Locate the cell with the specified text and output its (X, Y) center coordinate. 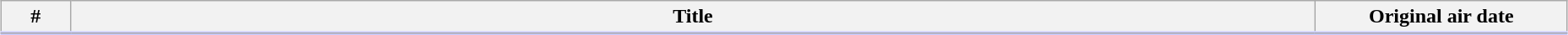
# (35, 17)
Original air date (1441, 17)
Title (693, 17)
